Provide the [x, y] coordinate of the cell's center where the given text is located.  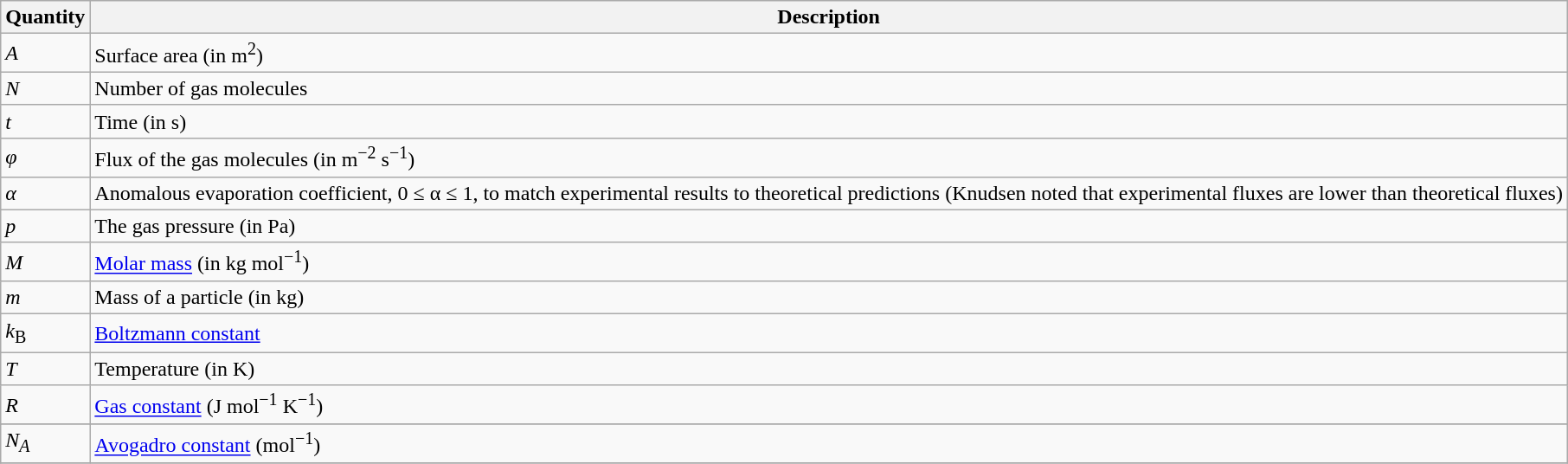
p [45, 226]
A [45, 54]
Quantity [45, 17]
Flux of the gas molecules (in m−2 s−1) [829, 158]
m [45, 298]
Temperature (in K) [829, 369]
Gas constant (J mol−1 K−1) [829, 405]
α [45, 193]
Boltzmann constant [829, 333]
Number of gas molecules [829, 88]
φ [45, 158]
Surface area (in m2) [829, 54]
R [45, 405]
Mass of a particle (in kg) [829, 298]
kB [45, 333]
N [45, 88]
Avogadro constant (mol−1) [829, 443]
Description [829, 17]
t [45, 121]
M [45, 261]
NA [45, 443]
Molar mass (in kg mol−1) [829, 261]
The gas pressure (in Pa) [829, 226]
Time (in s) [829, 121]
T [45, 369]
